Locate the cell with the specified text and output its [x, y] center coordinate. 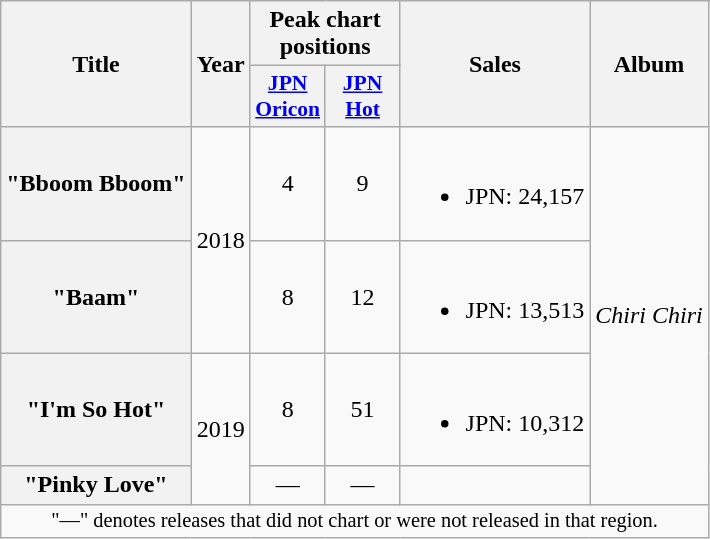
"I'm So Hot" [96, 410]
JPNHot [362, 96]
2018 [220, 240]
Chiri Chiri [649, 316]
9 [362, 184]
Year [220, 64]
"—" denotes releases that did not chart or were not released in that region. [354, 521]
"Baam" [96, 296]
JPNOricon [288, 96]
"Pinky Love" [96, 485]
2019 [220, 428]
Album [649, 64]
JPN: 24,157 [495, 184]
JPN: 13,513 [495, 296]
Peak chart positions [325, 34]
"Bboom Bboom" [96, 184]
JPN: 10,312 [495, 410]
51 [362, 410]
4 [288, 184]
Sales [495, 64]
12 [362, 296]
Title [96, 64]
